Pinpoint the cell where the given text exists, returning its (X, Y) midpoint coordinate. 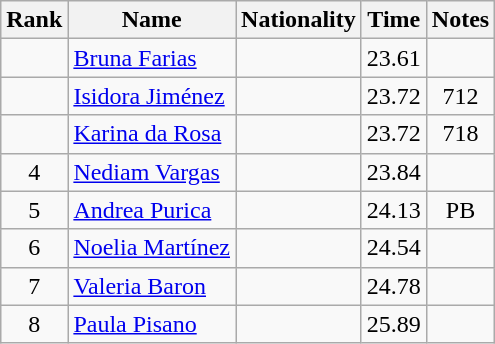
Rank (34, 20)
Isidora Jiménez (152, 96)
24.78 (394, 286)
23.84 (394, 172)
Valeria Baron (152, 286)
Name (152, 20)
Time (394, 20)
7 (34, 286)
24.54 (394, 248)
PB (460, 210)
Notes (460, 20)
Bruna Farias (152, 58)
Nediam Vargas (152, 172)
6 (34, 248)
Andrea Purica (152, 210)
712 (460, 96)
4 (34, 172)
5 (34, 210)
Paula Pisano (152, 324)
25.89 (394, 324)
718 (460, 134)
Karina da Rosa (152, 134)
23.61 (394, 58)
8 (34, 324)
24.13 (394, 210)
Nationality (299, 20)
Noelia Martínez (152, 248)
